Find where the given text appears and provide that cell's center as [x, y] coordinate. 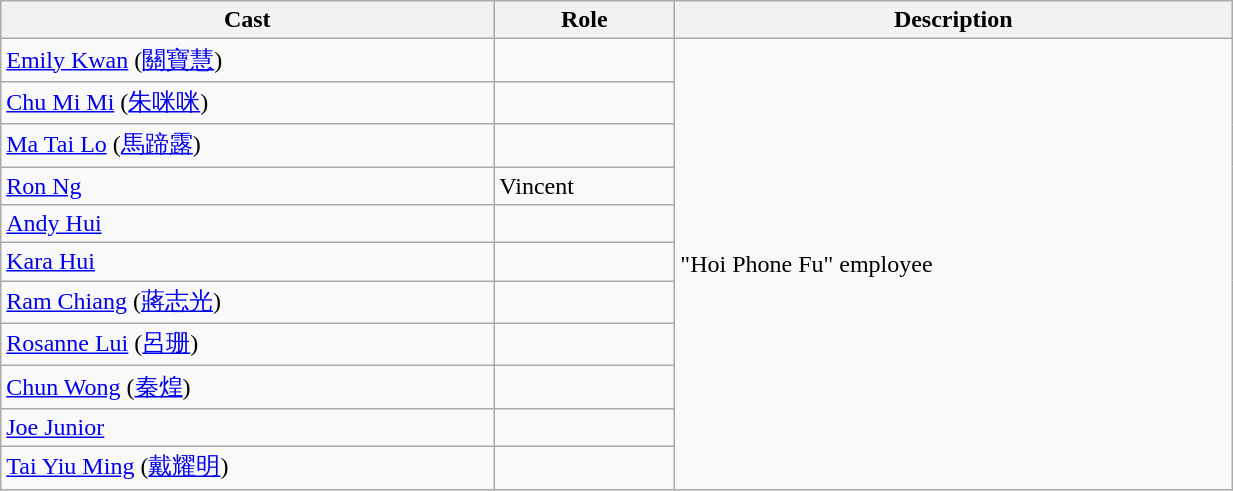
Vincent [584, 185]
Tai Yiu Ming (戴耀明) [248, 468]
Chu Mi Mi (朱咪咪) [248, 102]
Description [954, 20]
Andy Hui [248, 224]
Chun Wong (秦煌) [248, 388]
Role [584, 20]
Kara Hui [248, 262]
Emily Kwan (關寶慧) [248, 60]
Ron Ng [248, 185]
Rosanne Lui (呂珊) [248, 344]
Ma Tai Lo (馬蹄露) [248, 146]
Ram Chiang (蔣志光) [248, 302]
Joe Junior [248, 427]
Cast [248, 20]
"Hoi Phone Fu" employee [954, 264]
